Detect which cell encompasses the target text, then output its [X, Y] center coordinate. 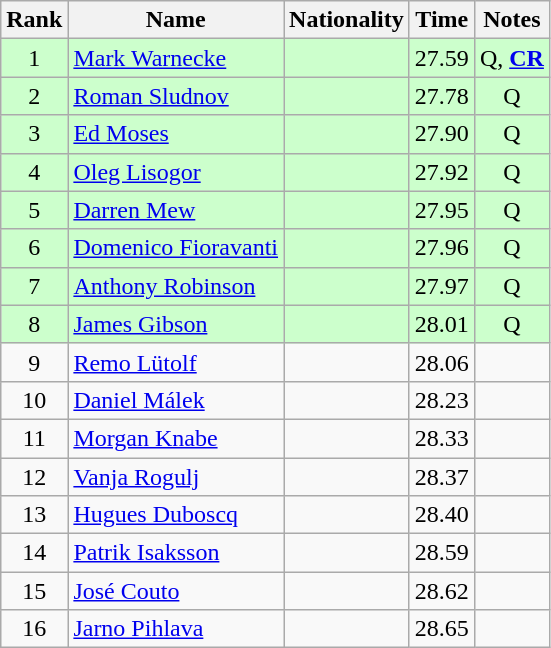
28.33 [442, 438]
9 [34, 362]
1 [34, 58]
Name [176, 20]
27.90 [442, 134]
Ed Moses [176, 134]
Hugues Duboscq [176, 515]
28.62 [442, 591]
Roman Sludnov [176, 96]
Morgan Knabe [176, 438]
Vanja Rogulj [176, 477]
28.06 [442, 362]
Anthony Robinson [176, 286]
Mark Warnecke [176, 58]
13 [34, 515]
16 [34, 629]
Q, CR [512, 58]
4 [34, 172]
5 [34, 210]
Daniel Málek [176, 400]
7 [34, 286]
28.40 [442, 515]
28.65 [442, 629]
15 [34, 591]
Oleg Lisogor [176, 172]
Darren Mew [176, 210]
28.23 [442, 400]
Domenico Fioravanti [176, 248]
27.96 [442, 248]
14 [34, 553]
27.97 [442, 286]
10 [34, 400]
3 [34, 134]
27.59 [442, 58]
11 [34, 438]
27.78 [442, 96]
Rank [34, 20]
José Couto [176, 591]
27.95 [442, 210]
Notes [512, 20]
Patrik Isaksson [176, 553]
Nationality [347, 20]
Remo Lütolf [176, 362]
Time [442, 20]
8 [34, 324]
28.59 [442, 553]
James Gibson [176, 324]
28.01 [442, 324]
2 [34, 96]
12 [34, 477]
6 [34, 248]
Jarno Pihlava [176, 629]
27.92 [442, 172]
28.37 [442, 477]
